Return the [X, Y] coordinate for the center point of the cell that contains the specified text.  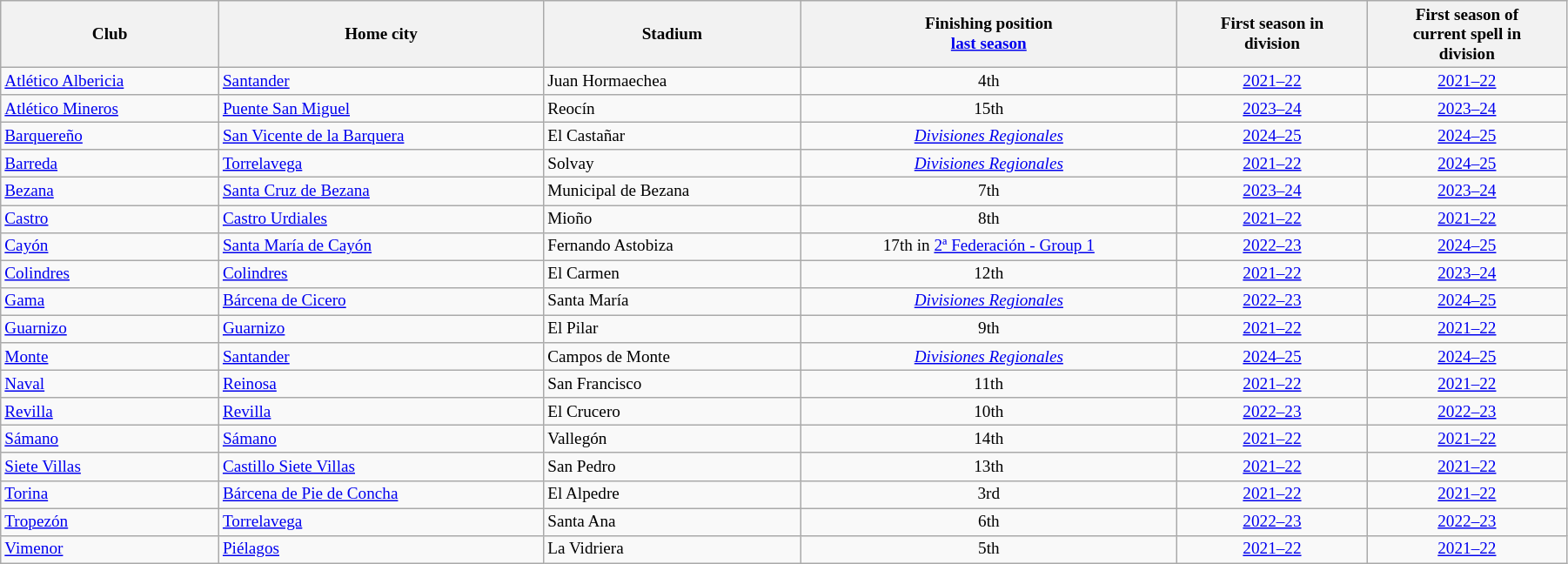
6th [988, 521]
El Crucero [672, 412]
Reinosa [381, 384]
Solvay [672, 164]
Bárcena de Cicero [381, 301]
3rd [988, 494]
Reocín [672, 109]
San Francisco [672, 384]
Castillo Siete Villas [381, 467]
8th [988, 218]
Home city [381, 35]
7th [988, 191]
Bárcena de Pie de Concha [381, 494]
10th [988, 412]
Tropezón [110, 521]
Atlético Mineros [110, 109]
Barquereño [110, 136]
Cayón [110, 246]
Vallegón [672, 440]
El Pilar [672, 329]
4th [988, 81]
Finishing positionlast season [988, 35]
14th [988, 440]
Naval [110, 384]
Piélagos [381, 549]
Fernando Astobiza [672, 246]
12th [988, 274]
Santa Ana [672, 521]
Castro [110, 218]
Mioño [672, 218]
17th in 2ª Federación - Group 1 [988, 246]
Vimenor [110, 549]
Castro Urdiales [381, 218]
Santa María [672, 301]
Monte [110, 357]
Atlético Albericia [110, 81]
San Vicente de la Barquera [381, 136]
15th [988, 109]
Santa Cruz de Bezana [381, 191]
El Carmen [672, 274]
Stadium [672, 35]
9th [988, 329]
First season indivision [1272, 35]
Club [110, 35]
First season ofcurrent spell in division [1467, 35]
Siete Villas [110, 467]
Gama [110, 301]
Bezana [110, 191]
La Vidriera [672, 549]
Puente San Miguel [381, 109]
Campos de Monte [672, 357]
Barreda [110, 164]
5th [988, 549]
Torina [110, 494]
Municipal de Bezana [672, 191]
11th [988, 384]
San Pedro [672, 467]
El Castañar [672, 136]
El Alpedre [672, 494]
Santa María de Cayón [381, 246]
13th [988, 467]
Juan Hormaechea [672, 81]
